Return (X, Y) of the center of cell containing provided text 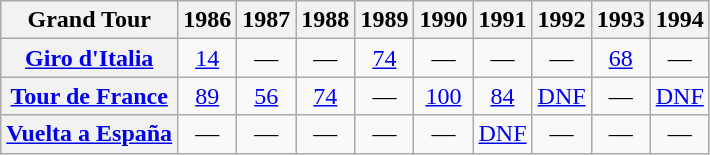
Grand Tour (90, 20)
14 (208, 58)
1988 (326, 20)
1991 (502, 20)
Tour de France (90, 96)
84 (502, 96)
68 (620, 58)
Giro d'Italia (90, 58)
1993 (620, 20)
1989 (384, 20)
1992 (562, 20)
1990 (444, 20)
1986 (208, 20)
100 (444, 96)
1994 (680, 20)
56 (266, 96)
1987 (266, 20)
Vuelta a España (90, 134)
89 (208, 96)
